Extract the (x, y) coordinate from the center of the cell holding the provided text.  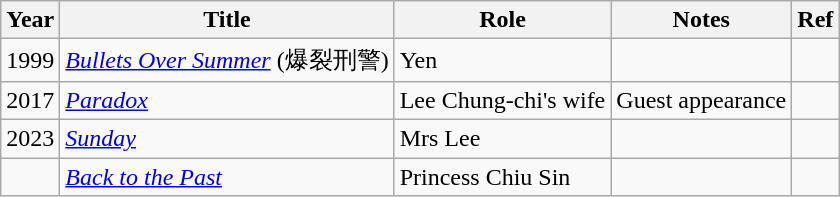
1999 (30, 60)
Year (30, 20)
2017 (30, 100)
Back to the Past (227, 177)
Notes (702, 20)
2023 (30, 138)
Guest appearance (702, 100)
Sunday (227, 138)
Yen (502, 60)
Lee Chung-chi's wife (502, 100)
Bullets Over Summer (爆裂刑警) (227, 60)
Title (227, 20)
Paradox (227, 100)
Mrs Lee (502, 138)
Role (502, 20)
Princess Chiu Sin (502, 177)
Ref (816, 20)
